Determine the [x, y] coordinate at the center of the cell enclosing the given text.  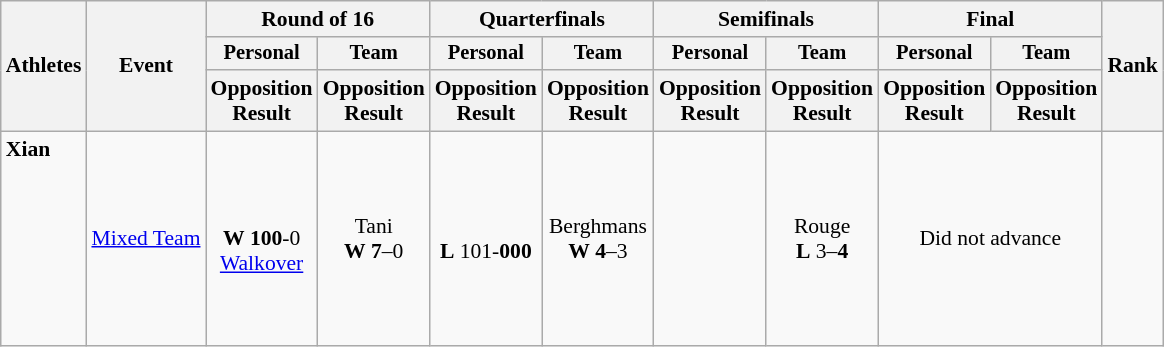
L 101-000 [486, 239]
Rank [1132, 66]
Round of 16 [318, 19]
BerghmansW 4–3 [598, 239]
Semifinals [766, 19]
W 100-0Walkover [262, 239]
Event [146, 66]
Quarterfinals [542, 19]
Athletes [44, 66]
TaniW 7–0 [374, 239]
Xian [44, 239]
Final [990, 19]
Mixed Team [146, 239]
Did not advance [990, 239]
RougeL 3–4 [822, 239]
